From the cell containing the given text, extract its center point as [X, Y] coordinate. 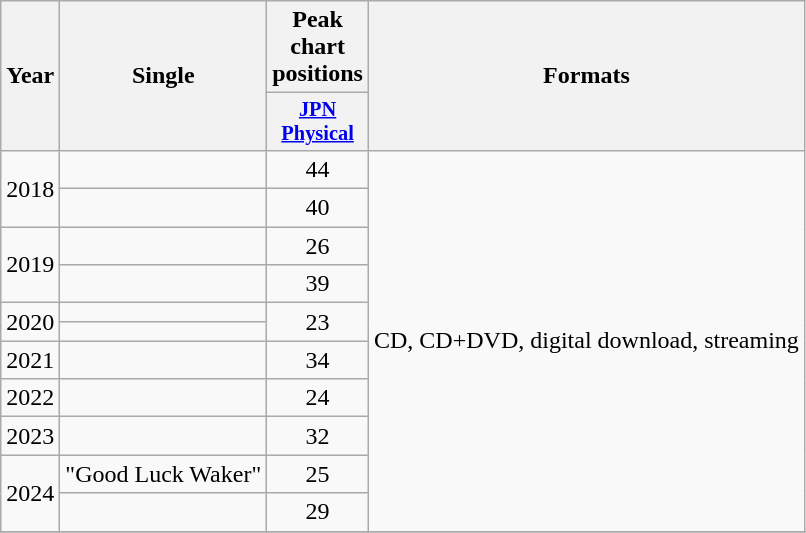
25 [318, 474]
32 [318, 436]
2019 [30, 265]
CD, CD+DVD, digital download, streaming [586, 340]
2018 [30, 188]
26 [318, 246]
24 [318, 398]
39 [318, 284]
2021 [30, 360]
44 [318, 169]
Formats [586, 76]
2023 [30, 436]
23 [318, 322]
2022 [30, 398]
"Good Luck Waker" [164, 474]
JPNPhysical [318, 122]
Single [164, 76]
Peak chart positions [318, 47]
2020 [30, 322]
34 [318, 360]
40 [318, 208]
2024 [30, 493]
29 [318, 512]
Year [30, 76]
